Identify which cell holds the provided text, then report its (X, Y) central coordinate. 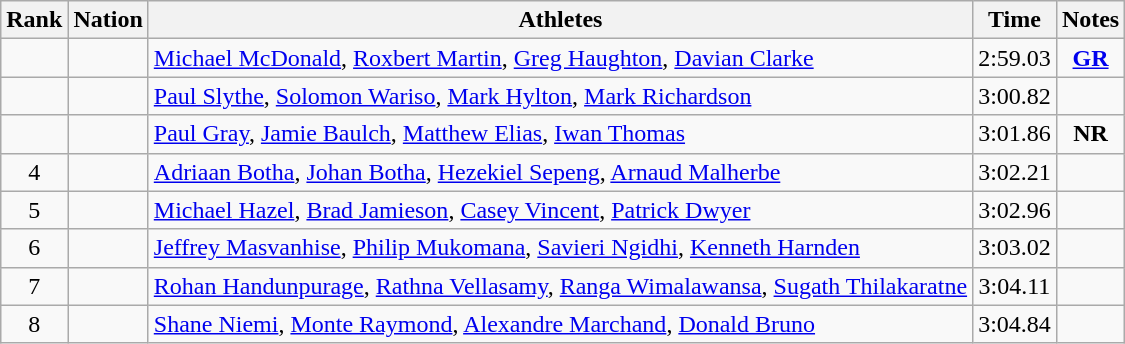
Rank (34, 20)
Michael Hazel, Brad Jamieson, Casey Vincent, Patrick Dwyer (560, 210)
Nation (108, 20)
GR (1090, 58)
3:03.02 (1015, 248)
3:04.11 (1015, 286)
3:02.21 (1015, 172)
Paul Slythe, Solomon Wariso, Mark Hylton, Mark Richardson (560, 96)
Time (1015, 20)
3:00.82 (1015, 96)
6 (34, 248)
Rohan Handunpurage, Rathna Vellasamy, Ranga Wimalawansa, Sugath Thilakaratne (560, 286)
Adriaan Botha, Johan Botha, Hezekiel Sepeng, Arnaud Malherbe (560, 172)
Athletes (560, 20)
Notes (1090, 20)
7 (34, 286)
8 (34, 324)
2:59.03 (1015, 58)
NR (1090, 134)
3:02.96 (1015, 210)
Michael McDonald, Roxbert Martin, Greg Haughton, Davian Clarke (560, 58)
3:04.84 (1015, 324)
4 (34, 172)
Jeffrey Masvanhise, Philip Mukomana, Savieri Ngidhi, Kenneth Harnden (560, 248)
5 (34, 210)
3:01.86 (1015, 134)
Paul Gray, Jamie Baulch, Matthew Elias, Iwan Thomas (560, 134)
Shane Niemi, Monte Raymond, Alexandre Marchand, Donald Bruno (560, 324)
